Pinpoint the cell where the given text exists, returning its (X, Y) midpoint coordinate. 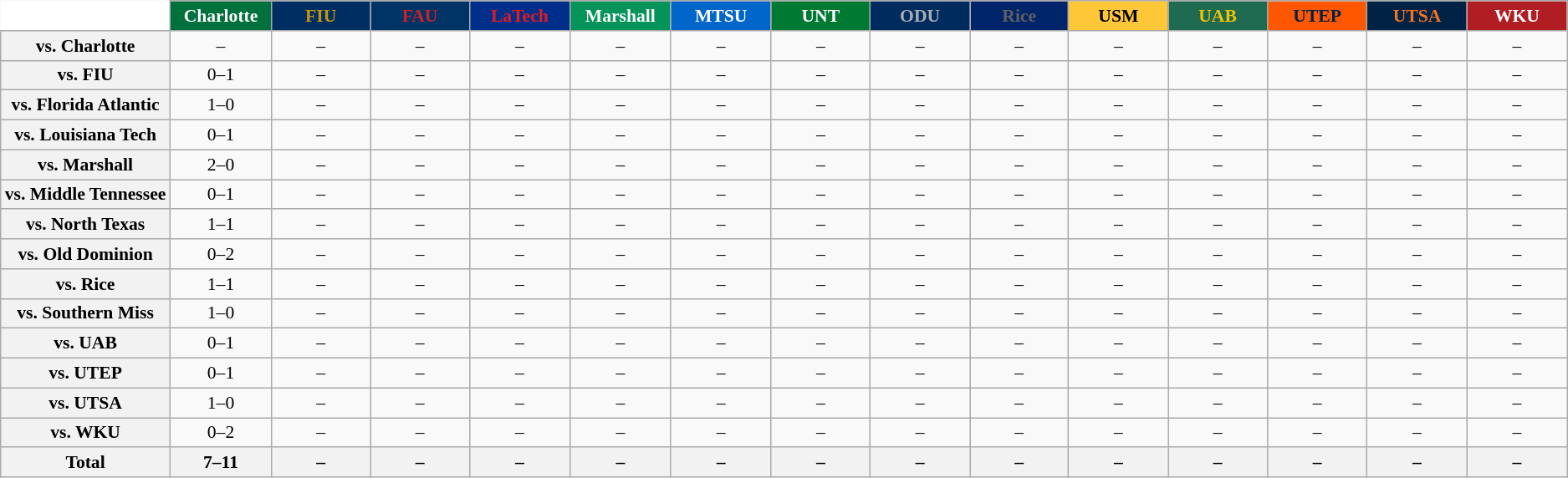
vs. FIU (85, 75)
vs. UTSA (85, 403)
Marshall (621, 16)
USM (1119, 16)
vs. Middle Tennessee (85, 195)
7–11 (221, 463)
Rice (1019, 16)
vs. UAB (85, 343)
UTSA (1417, 16)
vs. Southern Miss (85, 313)
FIU (321, 16)
Total (85, 463)
vs. Louisiana Tech (85, 135)
vs. Rice (85, 284)
UAB (1218, 16)
2–0 (221, 165)
vs. Marshall (85, 165)
vs. WKU (85, 433)
LaTech (519, 16)
vs. Charlotte (85, 46)
UTEP (1316, 16)
ODU (920, 16)
WKU (1517, 16)
vs. Florida Atlantic (85, 105)
vs. North Texas (85, 225)
MTSU (721, 16)
vs. UTEP (85, 374)
UNT (821, 16)
FAU (420, 16)
Charlotte (221, 16)
vs. Old Dominion (85, 254)
